Capture the cell that displays the provided text and extract its (x, y) central coordinate. 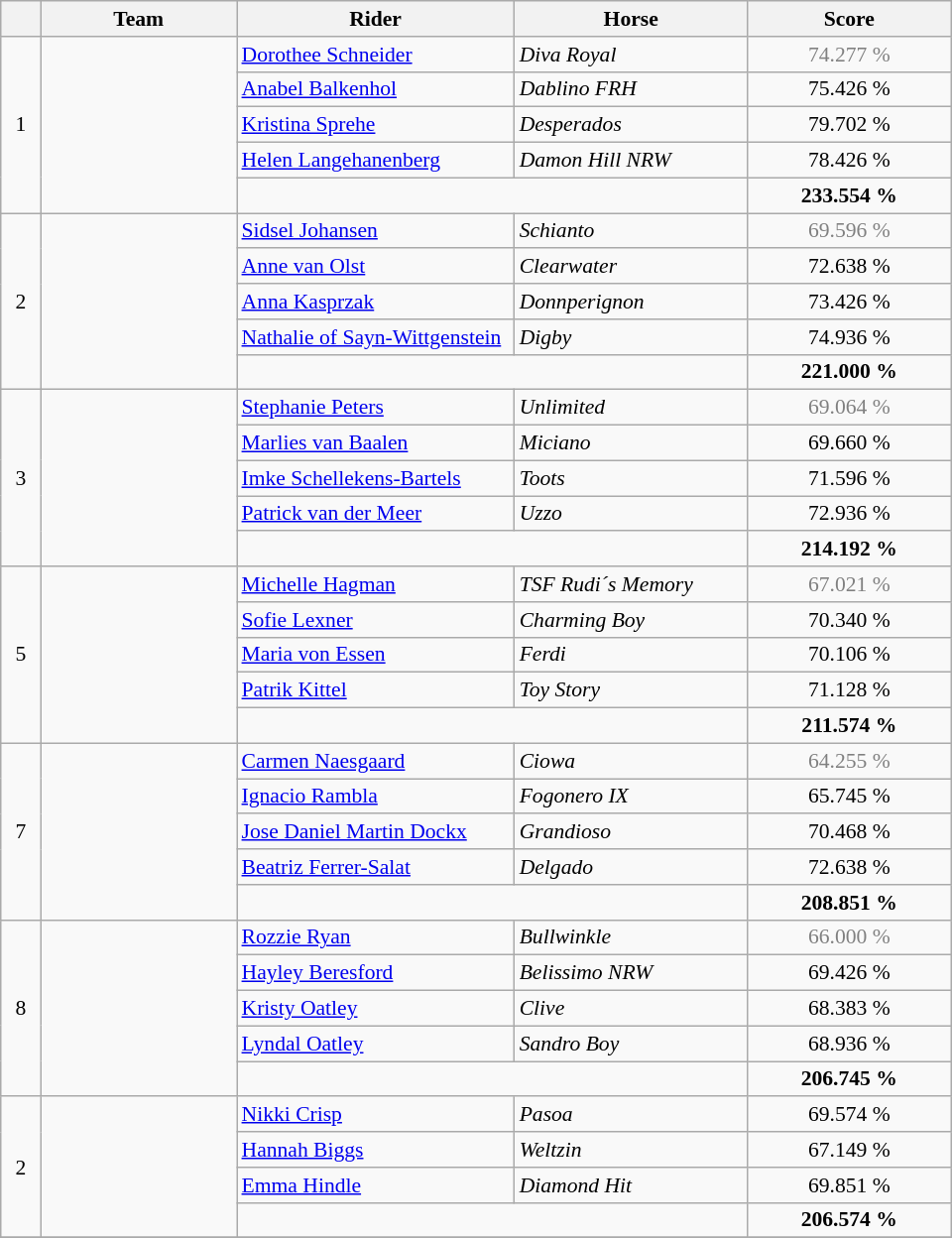
73.426 % (849, 302)
Kristy Oatley (375, 1009)
69.574 % (849, 1115)
Hayley Beresford (375, 973)
Damon Hill NRW (631, 161)
Patrick van der Meer (375, 514)
74.277 % (849, 55)
Sandro Boy (631, 1044)
79.702 % (849, 125)
Toy Story (631, 690)
Schianto (631, 231)
Lyndal Oatley (375, 1044)
Nathalie of Sayn-Wittgenstein (375, 337)
7 (21, 831)
5 (21, 655)
Team (139, 19)
Sofie Lexner (375, 620)
TSF Rudi´s Memory (631, 584)
Unlimited (631, 408)
69.851 % (849, 1185)
68.936 % (849, 1044)
Marlies van Baalen (375, 443)
65.745 % (849, 797)
Clearwater (631, 267)
208.851 % (849, 903)
Helen Langehanenberg (375, 161)
211.574 % (849, 726)
Anna Kasprzak (375, 302)
Hannah Biggs (375, 1150)
67.021 % (849, 584)
Uzzo (631, 514)
3 (21, 478)
Michelle Hagman (375, 584)
Stephanie Peters (375, 408)
Donnperignon (631, 302)
70.106 % (849, 655)
Rozzie Ryan (375, 937)
Sidsel Johansen (375, 231)
69.660 % (849, 443)
78.426 % (849, 161)
206.745 % (849, 1079)
Jose Daniel Martin Dockx (375, 832)
Imke Schellekens-Bartels (375, 478)
67.149 % (849, 1150)
Clive (631, 1009)
Nikki Crisp (375, 1115)
64.255 % (849, 761)
71.596 % (849, 478)
Dablino FRH (631, 89)
233.554 % (849, 195)
Dorothee Schneider (375, 55)
Diamond Hit (631, 1185)
Beatriz Ferrer-Salat (375, 867)
Anabel Balkenhol (375, 89)
Horse (631, 19)
Belissimo NRW (631, 973)
Patrik Kittel (375, 690)
Desperados (631, 125)
Anne van Olst (375, 267)
1 (21, 125)
68.383 % (849, 1009)
Toots (631, 478)
Bullwinkle (631, 937)
Miciano (631, 443)
Rider (375, 19)
Weltzin (631, 1150)
Emma Hindle (375, 1185)
69.596 % (849, 231)
Delgado (631, 867)
221.000 % (849, 372)
Ignacio Rambla (375, 797)
71.128 % (849, 690)
8 (21, 1008)
69.064 % (849, 408)
75.426 % (849, 89)
Score (849, 19)
Diva Royal (631, 55)
Charming Boy (631, 620)
Fogonero IX (631, 797)
74.936 % (849, 337)
Ferdi (631, 655)
Kristina Sprehe (375, 125)
66.000 % (849, 937)
Digby (631, 337)
Carmen Naesgaard (375, 761)
69.426 % (849, 973)
Grandioso (631, 832)
Pasoa (631, 1115)
Ciowa (631, 761)
214.192 % (849, 550)
Maria von Essen (375, 655)
70.468 % (849, 832)
206.574 % (849, 1220)
70.340 % (849, 620)
72.936 % (849, 514)
